Extract the (X, Y) coordinate from the center of the cell holding the provided text.  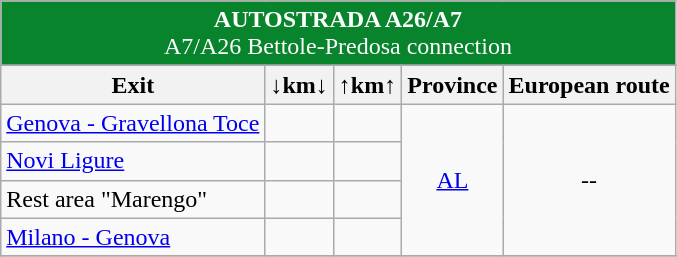
-- (589, 180)
Province (452, 85)
Rest area "Marengo" (133, 199)
Novi Ligure (133, 161)
Exit (133, 85)
Genova - Gravellona Toce (133, 123)
Milano - Genova (133, 237)
AUTOSTRADA A26/A7A7/A26 Bettole-Predosa connection (338, 34)
European route (589, 85)
↑km↑ (367, 85)
↓km↓ (299, 85)
AL (452, 180)
